Provide the [X, Y] coordinate of the cell's center where the given text is located.  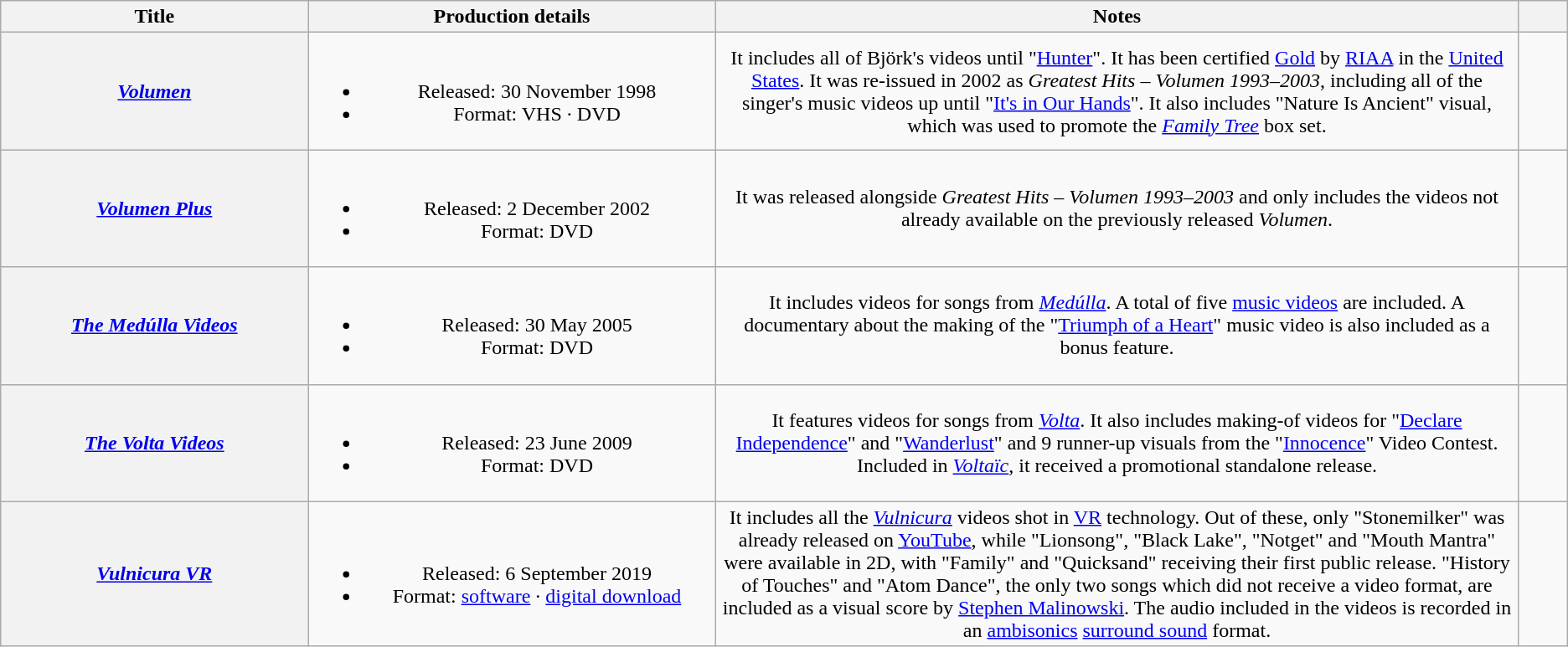
Volumen [154, 91]
Released: 23 June 2009Format: DVD [512, 443]
The Medúlla Videos [154, 326]
Released: 30 November 1998Format: VHS · DVD [512, 91]
The Volta Videos [154, 443]
Released: 2 December 2002Format: DVD [512, 208]
Released: 30 May 2005Format: DVD [512, 326]
Production details [512, 17]
Released: 6 September 2019Format: software · digital download [512, 574]
Volumen Plus [154, 208]
It was released alongside Greatest Hits – Volumen 1993–2003 and only includes the videos not already available on the previously released Volumen. [1117, 208]
Title [154, 17]
Notes [1117, 17]
Vulnicura VR [154, 574]
